Extract the (X, Y) coordinate from the center of the cell holding the provided text.  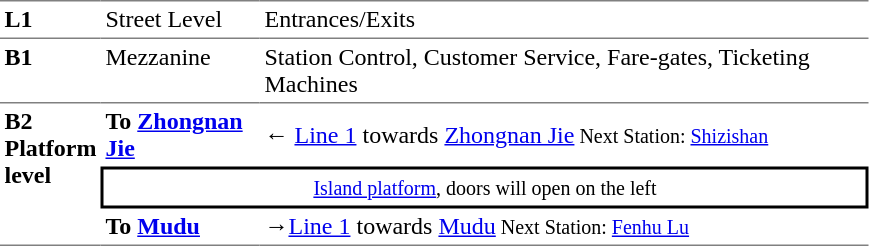
→Line 1 towards Mudu Next Station: Fenhu Lu (564, 227)
Street Level (180, 20)
← Line 1 towards Zhongnan Jie Next Station: Shizishan (564, 134)
B1 (50, 70)
Entrances/Exits (564, 20)
B2Platform level (50, 174)
Station Control, Customer Service, Fare-gates, Ticketing Machines (564, 70)
Mezzanine (180, 70)
L1 (50, 20)
To Mudu (180, 227)
To Zhongnan Jie (180, 134)
Island platform, doors will open on the left (485, 187)
